Return (x, y) of the center of cell containing provided text 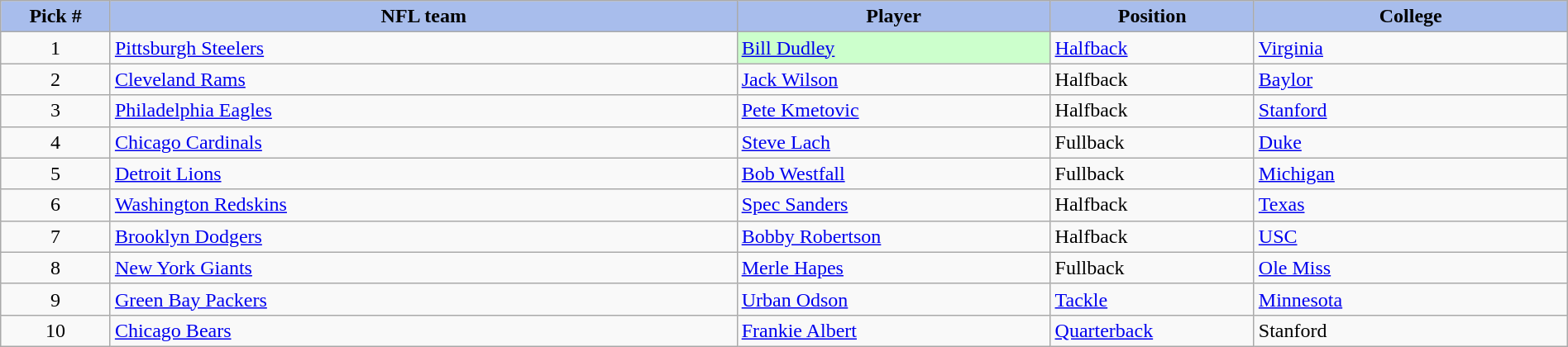
Pittsburgh Steelers (423, 48)
Duke (1411, 142)
Philadelphia Eagles (423, 111)
10 (56, 330)
4 (56, 142)
Detroit Lions (423, 173)
Jack Wilson (893, 79)
New York Giants (423, 268)
Virginia (1411, 48)
Merle Hapes (893, 268)
Brooklyn Dodgers (423, 236)
Bill Dudley (893, 48)
Pete Kmetovic (893, 111)
Chicago Cardinals (423, 142)
College (1411, 17)
Green Bay Packers (423, 299)
Tackle (1152, 299)
Frankie Albert (893, 330)
Bobby Robertson (893, 236)
Bob Westfall (893, 173)
8 (56, 268)
Baylor (1411, 79)
Minnesota (1411, 299)
Position (1152, 17)
Quarterback (1152, 330)
Texas (1411, 205)
6 (56, 205)
Cleveland Rams (423, 79)
5 (56, 173)
7 (56, 236)
Ole Miss (1411, 268)
NFL team (423, 17)
Spec Sanders (893, 205)
3 (56, 111)
Urban Odson (893, 299)
Michigan (1411, 173)
USC (1411, 236)
Pick # (56, 17)
Washington Redskins (423, 205)
Steve Lach (893, 142)
2 (56, 79)
1 (56, 48)
Player (893, 17)
9 (56, 299)
Chicago Bears (423, 330)
